Return the (x, y) coordinate for the center point of the cell that contains the specified text.  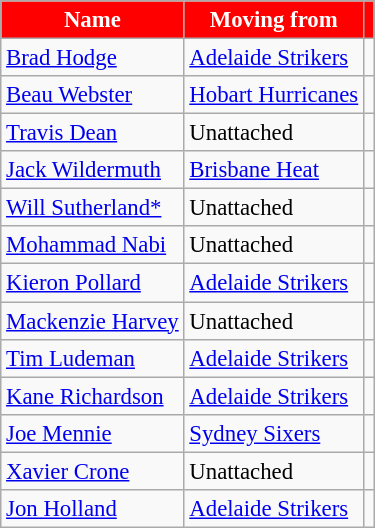
Jack Wildermuth (92, 170)
Sydney Sixers (274, 433)
Will Sutherland* (92, 208)
Kieron Pollard (92, 283)
Kane Richardson (92, 396)
Jon Holland (92, 509)
Beau Webster (92, 95)
Name (92, 20)
Brad Hodge (92, 58)
Joe Mennie (92, 433)
Mohammad Nabi (92, 245)
Xavier Crone (92, 471)
Mackenzie Harvey (92, 321)
Tim Ludeman (92, 358)
Travis Dean (92, 133)
Brisbane Heat (274, 170)
Moving from (274, 20)
Hobart Hurricanes (274, 95)
